Search for the cell housing the specified text and yield its (X, Y) center coordinate. 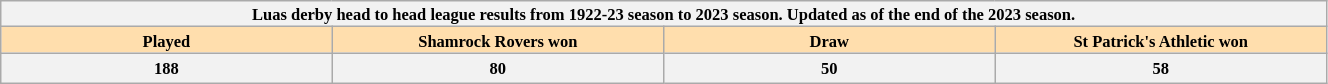
Played (166, 40)
58 (1160, 68)
Draw (830, 40)
80 (498, 68)
Shamrock Rovers won (498, 40)
Luas derby head to head league results from 1922-23 season to 2023 season. Updated as of the end of the 2023 season. (664, 14)
St Patrick's Athletic won (1160, 40)
188 (166, 68)
50 (830, 68)
